Extract the [X, Y] coordinate from the center of the cell holding the provided text.  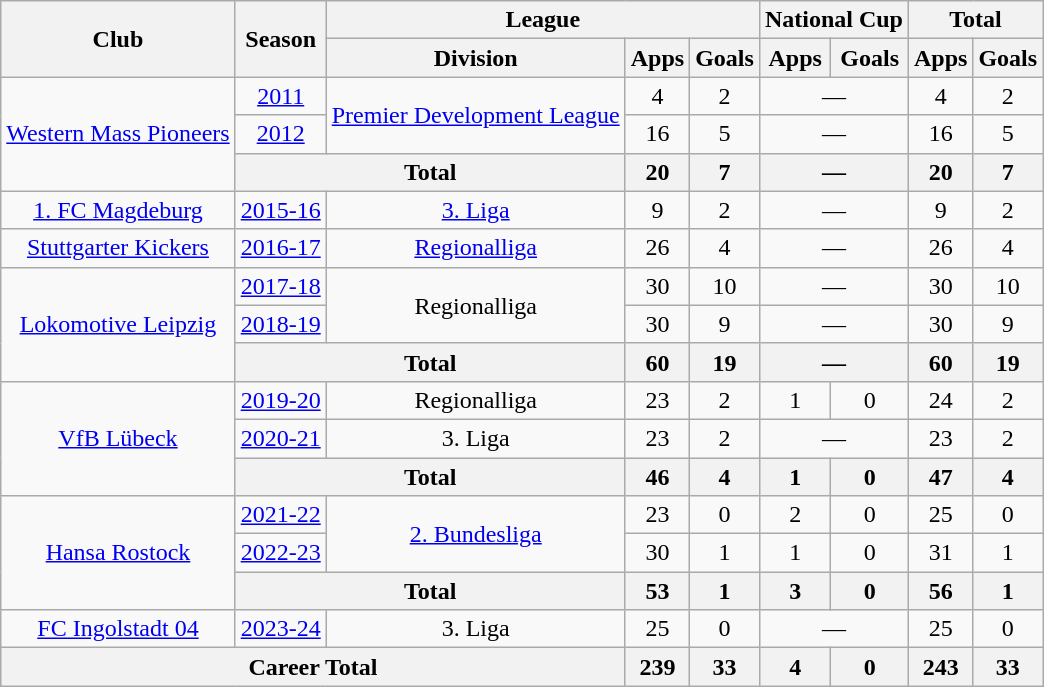
National Cup [834, 20]
Hansa Rostock [118, 553]
Lokomotive Leipzig [118, 324]
243 [940, 667]
31 [940, 553]
1. FC Magdeburg [118, 210]
2022-23 [280, 553]
Stuttgarter Kickers [118, 248]
VfB Lübeck [118, 438]
Club [118, 39]
Western Mass Pioneers [118, 134]
46 [657, 477]
2016-17 [280, 248]
53 [657, 591]
2019-20 [280, 400]
2018-19 [280, 324]
239 [657, 667]
2012 [280, 134]
2. Bundesliga [476, 534]
47 [940, 477]
FC Ingolstadt 04 [118, 629]
2017-18 [280, 286]
League [542, 20]
Premier Development League [476, 115]
Season [280, 39]
2021-22 [280, 515]
2023-24 [280, 629]
3 [795, 591]
2020-21 [280, 438]
Career Total [313, 667]
Division [476, 58]
2015-16 [280, 210]
2011 [280, 96]
56 [940, 591]
24 [940, 400]
